Scan for the cell matching the given text and deliver its [x, y] coordinate at center. 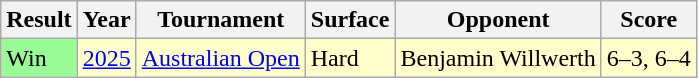
2025 [106, 58]
Hard [350, 58]
Year [106, 20]
6–3, 6–4 [648, 58]
Opponent [498, 20]
Surface [350, 20]
Tournament [220, 20]
Australian Open [220, 58]
Score [648, 20]
Win [39, 58]
Result [39, 20]
Benjamin Willwerth [498, 58]
